Return [x, y] of the center of cell containing provided text 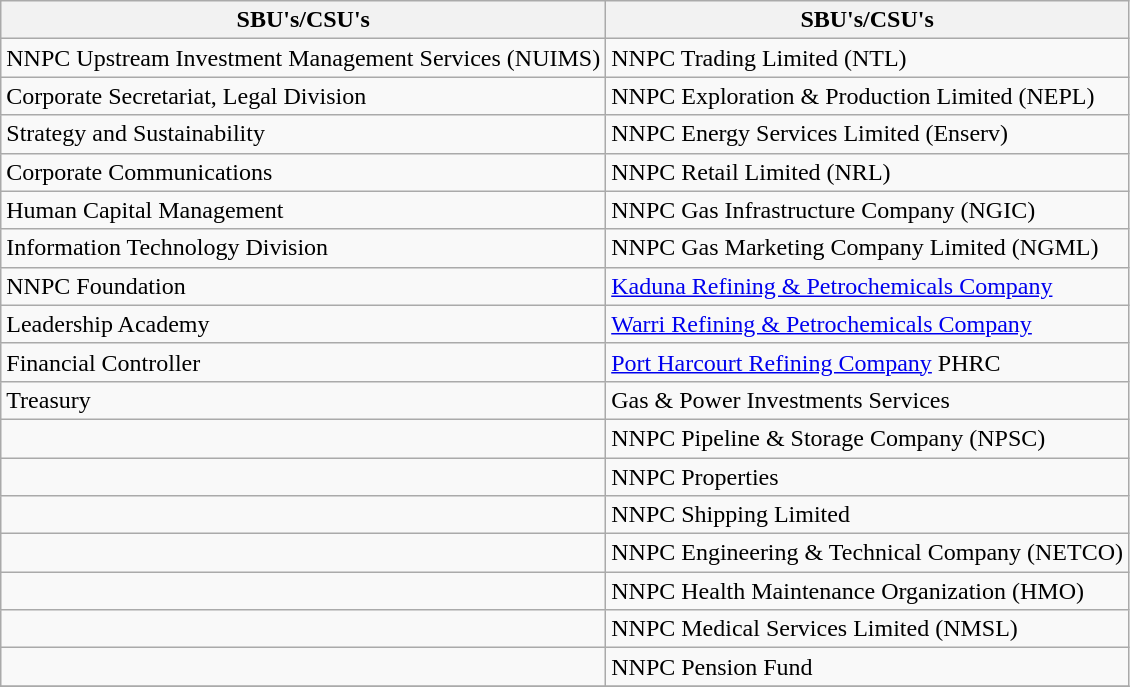
Corporate Secretariat, Legal Division [304, 96]
Financial Controller [304, 362]
NNPC Upstream Investment Management Services (NUIMS) [304, 58]
NNPC Medical Services Limited (NMSL) [868, 629]
Port Harcourt Refining Company PHRC [868, 362]
NNPC Engineering & Technical Company (NETCO) [868, 553]
NNPC Energy Services Limited (Enserv) [868, 134]
Warri Refining & Petrochemicals Company [868, 324]
NNPC Exploration & Production Limited (NEPL) [868, 96]
NNPC Retail Limited (NRL) [868, 172]
NNPC Gas Marketing Company Limited (NGML) [868, 248]
Strategy and Sustainability [304, 134]
Information Technology Division [304, 248]
NNPC Gas Infrastructure Company (NGIC) [868, 210]
NNPC Health Maintenance Organization (HMO) [868, 591]
Treasury [304, 400]
NNPC Pipeline & Storage Company (NPSC) [868, 438]
Human Capital Management [304, 210]
Corporate Communications [304, 172]
Kaduna Refining & Petrochemicals Company [868, 286]
Leadership Academy [304, 324]
NNPC Foundation [304, 286]
Gas & Power Investments Services [868, 400]
NNPC Pension Fund [868, 667]
NNPC Shipping Limited [868, 515]
NNPC Properties [868, 477]
NNPC Trading Limited (NTL) [868, 58]
